From the cell containing the given text, extract its center point as (X, Y) coordinate. 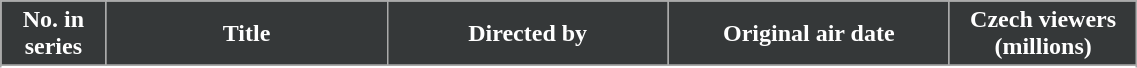
No. inseries (54, 34)
Czech viewers(millions) (1043, 34)
Directed by (528, 34)
Title (246, 34)
Original air date (808, 34)
